Pinpoint the cell where the given text exists, returning its [X, Y] midpoint coordinate. 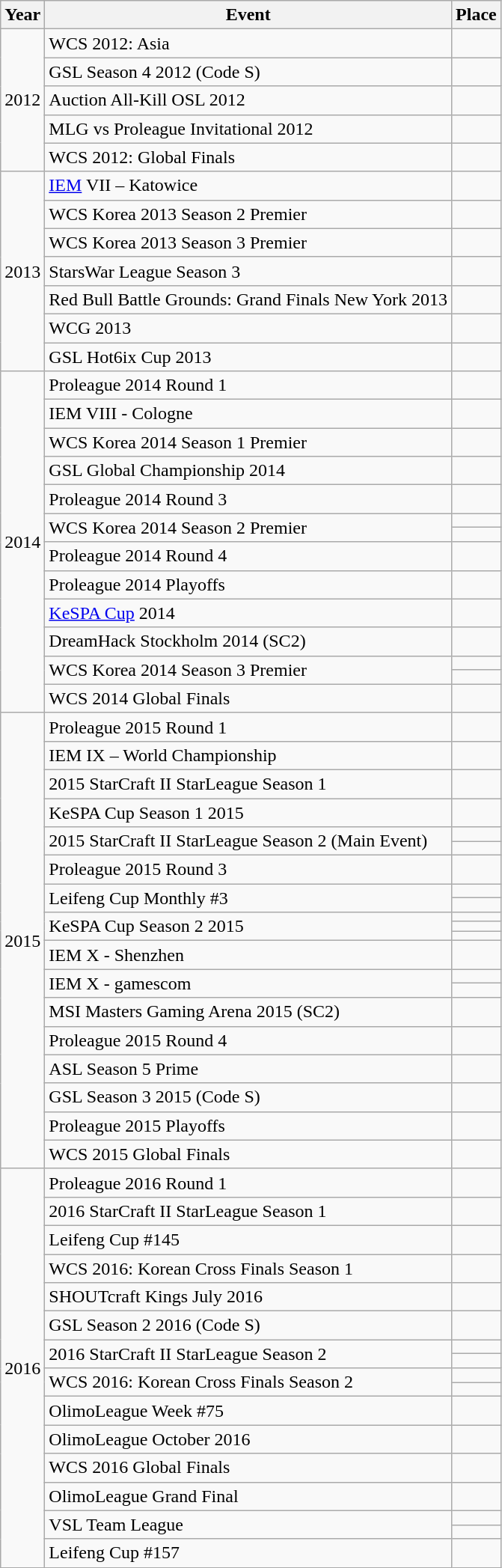
Proleague 2014 Round 1 [248, 385]
OlimoLeague Grand Final [248, 1496]
IEM VIII - Cologne [248, 414]
WCS 2012: Asia [248, 43]
WCS Korea 2013 Season 3 Premier [248, 242]
OlimoLeague October 2016 [248, 1439]
WCS 2016: Korean Cross Finals Season 2 [248, 1382]
Proleague 2015 Round 3 [248, 870]
Proleague 2014 Round 4 [248, 556]
WCS 2015 Global Finals [248, 1154]
ASL Season 5 Prime [248, 1069]
GSL Season 2 2016 (Code S) [248, 1326]
Proleague 2015 Round 1 [248, 727]
GSL Hot6ix Cup 2013 [248, 357]
StarsWar League Season 3 [248, 271]
2016 [22, 1368]
GSL Season 4 2012 (Code S) [248, 72]
Year [22, 15]
2012 [22, 100]
Red Bull Battle Grounds: Grand Finals New York 2013 [248, 299]
Leifeng Cup Monthly #3 [248, 898]
MSI Masters Gaming Arena 2015 (SC2) [248, 1012]
2014 [22, 542]
WCS 2012: Global Finals [248, 157]
Event [248, 15]
VSL Team League [248, 1525]
Proleague 2014 Playoffs [248, 585]
IEM VII – Katowice [248, 186]
KeSPA Cup Season 2 2015 [248, 927]
Auction All-Kill OSL 2012 [248, 100]
WCG 2013 [248, 328]
2016 StarCraft II StarLeague Season 1 [248, 1211]
2013 [22, 271]
WCS Korea 2013 Season 2 Premier [248, 214]
MLG vs Proleague Invitational 2012 [248, 129]
WCS 2014 Global Finals [248, 698]
GSL Season 3 2015 (Code S) [248, 1097]
IEM X - Shenzhen [248, 955]
SHOUTcraft Kings July 2016 [248, 1297]
KeSPA Cup Season 1 2015 [248, 812]
DreamHack Stockholm 2014 (SC2) [248, 641]
KeSPA Cup 2014 [248, 613]
2015 [22, 940]
WCS Korea 2014 Season 1 Premier [248, 442]
OlimoLeague Week #75 [248, 1411]
WCS Korea 2014 Season 2 Premier [248, 528]
Proleague 2015 Round 4 [248, 1040]
Proleague 2015 Playoffs [248, 1126]
Place [477, 15]
WCS 2016: Korean Cross Finals Season 1 [248, 1269]
Leifeng Cup #145 [248, 1239]
Proleague 2016 Round 1 [248, 1183]
2015 StarCraft II StarLeague Season 1 [248, 784]
IEM IX – World Championship [248, 755]
Leifeng Cup #157 [248, 1553]
Proleague 2014 Round 3 [248, 499]
2015 StarCraft II StarLeague Season 2 (Main Event) [248, 841]
WCS Korea 2014 Season 3 Premier [248, 670]
GSL Global Championship 2014 [248, 471]
WCS 2016 Global Finals [248, 1468]
2016 StarCraft II StarLeague Season 2 [248, 1354]
IEM X - gamescom [248, 983]
